Determine the [x, y] coordinate at the center of the cell enclosing the given text.  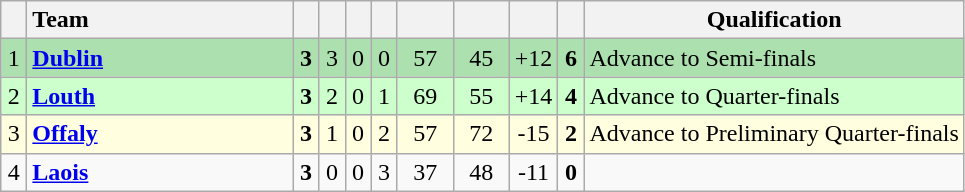
Advance to Quarter-finals [774, 96]
Laois [160, 172]
Louth [160, 96]
69 [425, 96]
+14 [534, 96]
Offaly [160, 134]
+12 [534, 58]
Advance to Preliminary Quarter-finals [774, 134]
Team [160, 20]
Advance to Semi-finals [774, 58]
45 [481, 58]
Dublin [160, 58]
48 [481, 172]
6 [571, 58]
-15 [534, 134]
-11 [534, 172]
Qualification [774, 20]
72 [481, 134]
55 [481, 96]
37 [425, 172]
